Pinpoint the cell where the given text exists, returning its (x, y) midpoint coordinate. 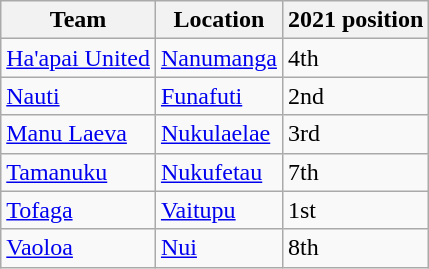
Nukufetau (218, 172)
Vaoloa (78, 248)
Nanumanga (218, 58)
Vaitupu (218, 210)
4th (355, 58)
Tofaga (78, 210)
Ha'apai United (78, 58)
8th (355, 248)
Manu Laeva (78, 134)
1st (355, 210)
7th (355, 172)
Tamanuku (78, 172)
2nd (355, 96)
2021 position (355, 20)
Nauti (78, 96)
3rd (355, 134)
Nukulaelae (218, 134)
Team (78, 20)
Location (218, 20)
Funafuti (218, 96)
Nui (218, 248)
